Find where the given text appears and provide that cell's center as (x, y) coordinate. 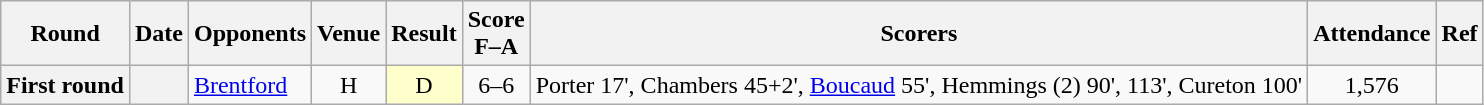
Date (158, 34)
Brentford (250, 85)
Attendance (1372, 34)
6–6 (496, 85)
D (424, 85)
Porter 17', Chambers 45+2', Boucaud 55', Hemmings (2) 90', 113', Cureton 100' (919, 85)
Result (424, 34)
H (349, 85)
1,576 (1372, 85)
Venue (349, 34)
Opponents (250, 34)
Round (66, 34)
Ref (1460, 34)
ScoreF–A (496, 34)
Scorers (919, 34)
First round (66, 85)
